From the cell containing the given text, extract its center point as (x, y) coordinate. 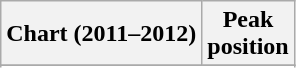
Peakposition (248, 34)
Chart (2011–2012) (102, 34)
